Find where the given text appears and provide that cell's center as [x, y] coordinate. 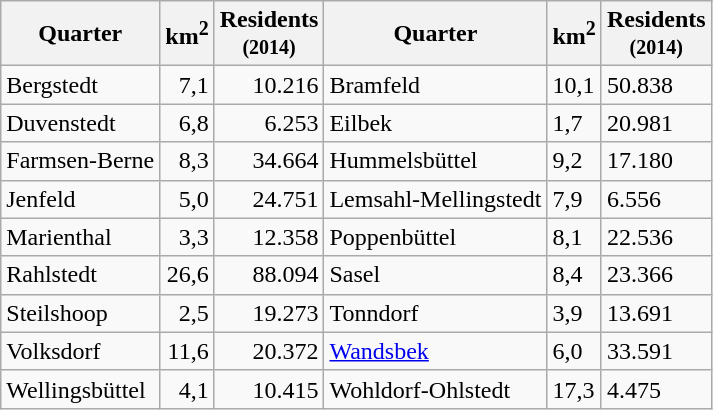
Marienthal [80, 237]
Poppenbüttel [436, 237]
Hummelsbüttel [436, 161]
Bramfeld [436, 85]
19.273 [269, 313]
Eilbek [436, 123]
34.664 [269, 161]
Wandsbek [436, 351]
2,5 [187, 313]
5,0 [187, 199]
Rahlstedt [80, 275]
1,7 [574, 123]
8,3 [187, 161]
Wellingsbüttel [80, 389]
17,3 [574, 389]
7,1 [187, 85]
6.556 [656, 199]
Wohldorf-Ohlstedt [436, 389]
24.751 [269, 199]
11,6 [187, 351]
88.094 [269, 275]
Farmsen-Berne [80, 161]
3,9 [574, 313]
33.591 [656, 351]
Bergstedt [80, 85]
17.180 [656, 161]
Tonndorf [436, 313]
3,3 [187, 237]
12.358 [269, 237]
50.838 [656, 85]
7,9 [574, 199]
20.981 [656, 123]
Sasel [436, 275]
Steilshoop [80, 313]
23.366 [656, 275]
9,2 [574, 161]
26,6 [187, 275]
4,1 [187, 389]
6,0 [574, 351]
8,4 [574, 275]
22.536 [656, 237]
Duvenstedt [80, 123]
4.475 [656, 389]
10.415 [269, 389]
10.216 [269, 85]
6.253 [269, 123]
10,1 [574, 85]
8,1 [574, 237]
13.691 [656, 313]
6,8 [187, 123]
20.372 [269, 351]
Lemsahl-Mellingstedt [436, 199]
Volksdorf [80, 351]
Jenfeld [80, 199]
